Locate the cell with the specified text and output its (X, Y) center coordinate. 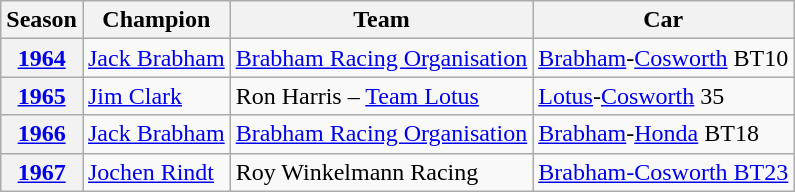
1967 (42, 172)
Team (382, 20)
1964 (42, 58)
Brabham-Honda BT18 (664, 134)
Lotus-Cosworth 35 (664, 96)
Jim Clark (156, 96)
Season (42, 20)
Ron Harris – Team Lotus (382, 96)
1966 (42, 134)
Brabham-Cosworth BT10 (664, 58)
Jochen Rindt (156, 172)
Car (664, 20)
Roy Winkelmann Racing (382, 172)
1965 (42, 96)
Brabham-Cosworth BT23 (664, 172)
Champion (156, 20)
